Pinpoint the cell where the given text exists, returning its (x, y) midpoint coordinate. 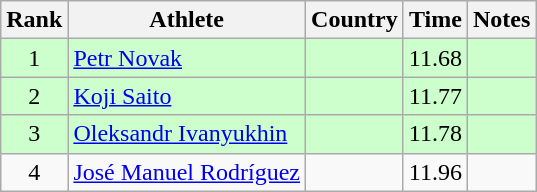
4 (34, 172)
José Manuel Rodríguez (187, 172)
11.78 (435, 134)
2 (34, 96)
Notes (501, 20)
Time (435, 20)
Athlete (187, 20)
1 (34, 58)
Oleksandr Ivanyukhin (187, 134)
11.77 (435, 96)
Rank (34, 20)
Petr Novak (187, 58)
11.96 (435, 172)
3 (34, 134)
Country (355, 20)
Koji Saito (187, 96)
11.68 (435, 58)
